Search for the cell housing the specified text and yield its [x, y] center coordinate. 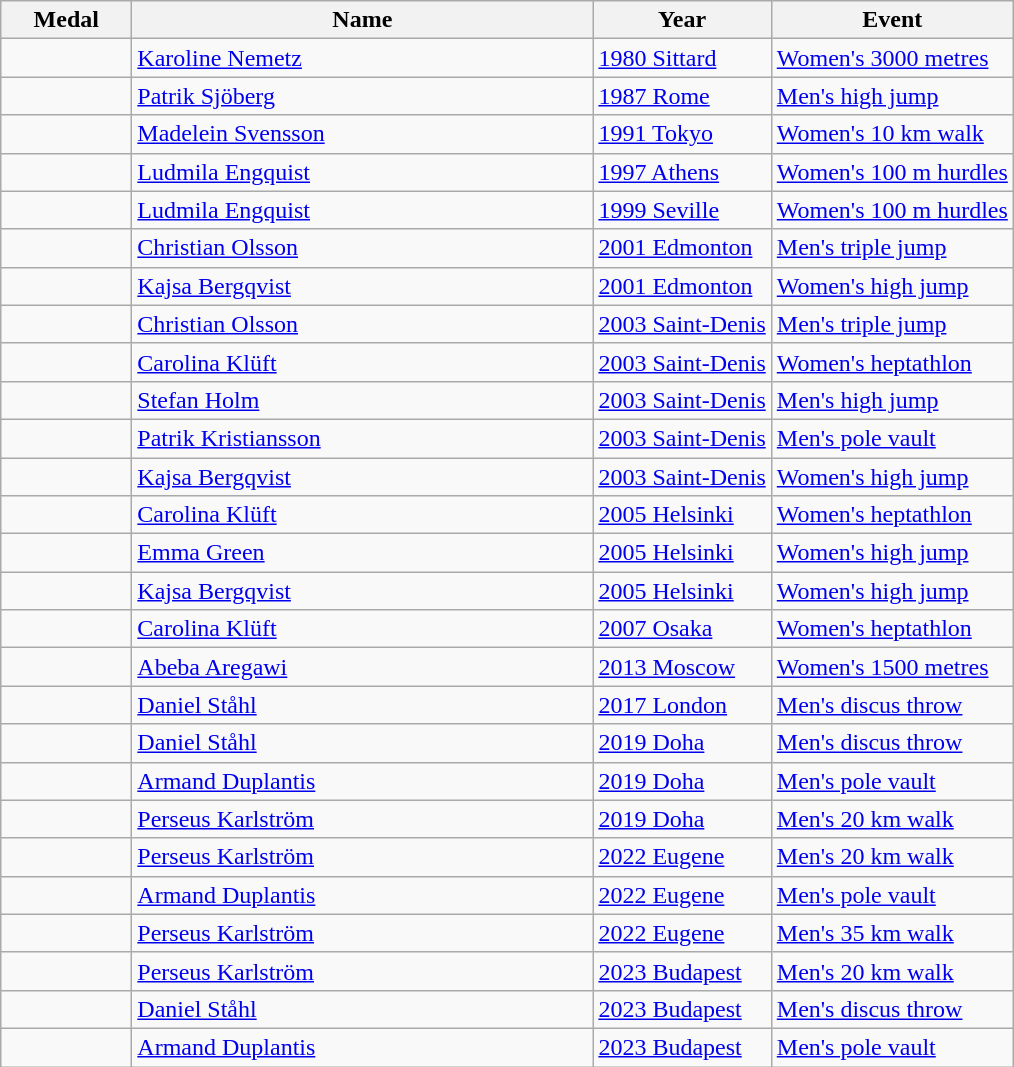
Stefan Holm [362, 400]
2013 Moscow [682, 667]
2017 London [682, 705]
1997 Athens [682, 172]
Patrik Kristiansson [362, 438]
1999 Seville [682, 210]
Emma Green [362, 553]
Madelein Svensson [362, 134]
Women's 3000 metres [892, 58]
Year [682, 20]
Event [892, 20]
Women's 10 km walk [892, 134]
Patrik Sjöberg [362, 96]
Women's 1500 metres [892, 667]
1991 Tokyo [682, 134]
1980 Sittard [682, 58]
1987 Rome [682, 96]
2007 Osaka [682, 629]
Karoline Nemetz [362, 58]
Men's 35 km walk [892, 933]
Name [362, 20]
Medal [66, 20]
Abeba Aregawi [362, 667]
